Determine the [x, y] coordinate at the center of the cell enclosing the given text.  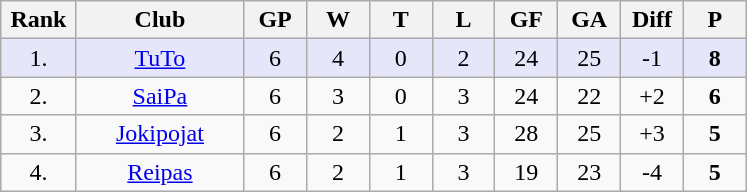
GF [526, 20]
22 [590, 96]
Rank [38, 20]
3. [38, 134]
W [338, 20]
TuTo [160, 58]
GP [276, 20]
Diff [652, 20]
P [714, 20]
Club [160, 20]
19 [526, 172]
8 [714, 58]
23 [590, 172]
4 [338, 58]
4. [38, 172]
+3 [652, 134]
+2 [652, 96]
2. [38, 96]
-4 [652, 172]
GA [590, 20]
T [400, 20]
1. [38, 58]
-1 [652, 58]
Jokipojat [160, 134]
SaiPa [160, 96]
28 [526, 134]
L [464, 20]
Reipas [160, 172]
